Locate the cell with the specified text and output its (x, y) center coordinate. 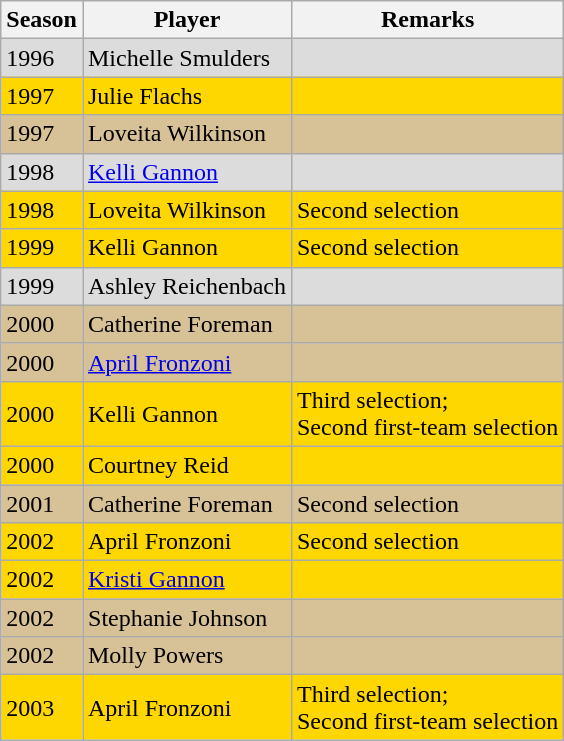
2001 (42, 503)
Remarks (427, 20)
Julie Flachs (186, 96)
Kristi Gannon (186, 580)
2003 (42, 708)
Ashley Reichenbach (186, 286)
Player (186, 20)
Stephanie Johnson (186, 618)
1996 (42, 58)
Michelle Smulders (186, 58)
Molly Powers (186, 656)
Season (42, 20)
Courtney Reid (186, 465)
